From the cell containing the given text, extract its center point as (x, y) coordinate. 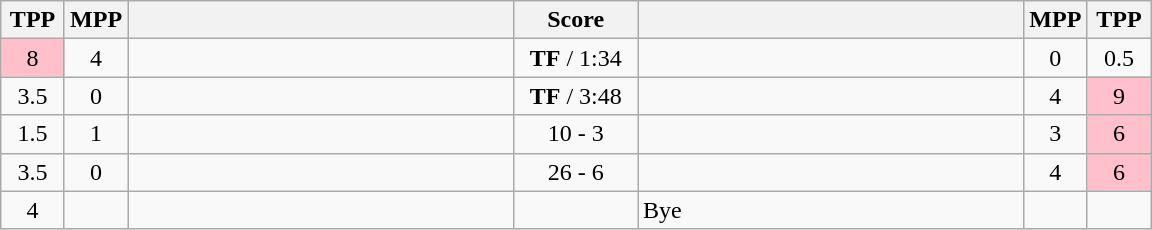
1 (96, 134)
9 (1119, 96)
26 - 6 (576, 172)
0.5 (1119, 58)
1.5 (33, 134)
3 (1056, 134)
10 - 3 (576, 134)
TF / 1:34 (576, 58)
8 (33, 58)
Score (576, 20)
TF / 3:48 (576, 96)
Bye (831, 210)
